Provide the (X, Y) coordinate of the cell's center where the given text is located.  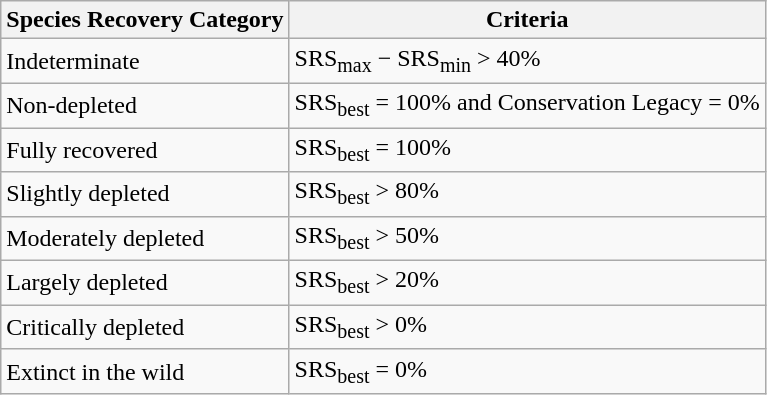
SRSbest = 100% and Conservation Legacy = 0% (527, 105)
SRSbest > 80% (527, 194)
SRSbest = 100% (527, 150)
Critically depleted (145, 327)
Extinct in the wild (145, 371)
SRSbest > 20% (527, 283)
Fully recovered (145, 150)
SRSbest > 0% (527, 327)
SRSmax − SRSmin > 40% (527, 61)
Largely depleted (145, 283)
Indeterminate (145, 61)
Slightly depleted (145, 194)
Non-depleted (145, 105)
SRSbest > 50% (527, 238)
Moderately depleted (145, 238)
Criteria (527, 20)
Species Recovery Category (145, 20)
SRSbest = 0% (527, 371)
